Search for the cell housing the specified text and yield its (X, Y) center coordinate. 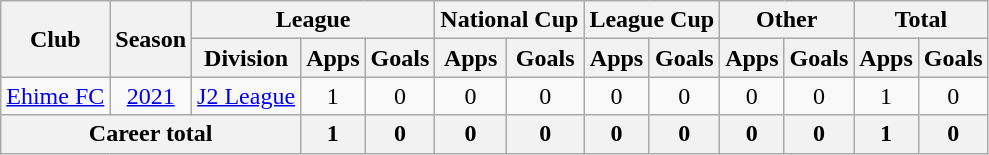
2021 (151, 96)
Division (246, 58)
League (314, 20)
National Cup (510, 20)
Club (56, 39)
League Cup (652, 20)
Total (921, 20)
Career total (151, 134)
J2 League (246, 96)
Season (151, 39)
Ehime FC (56, 96)
Other (787, 20)
